Capture the cell that displays the provided text and extract its [x, y] central coordinate. 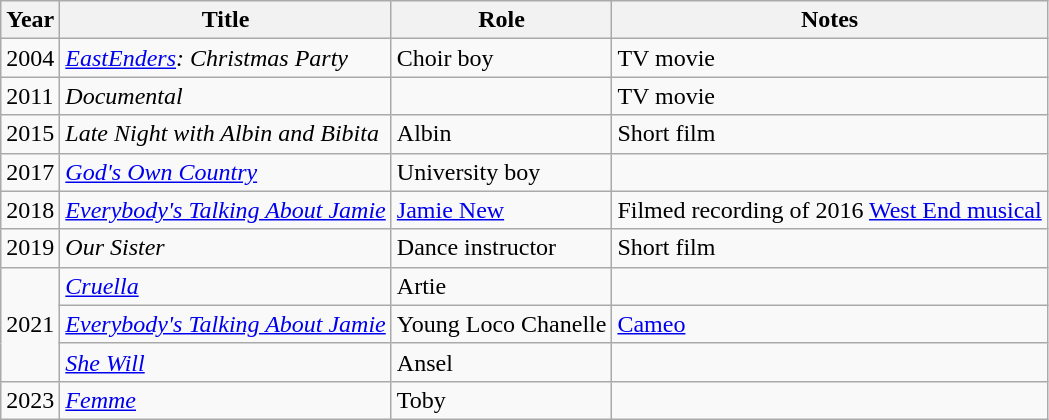
God's Own Country [226, 172]
2023 [30, 400]
Ansel [502, 362]
Young Loco Chanelle [502, 324]
2004 [30, 58]
2015 [30, 134]
Femme [226, 400]
EastEnders: Christmas Party [226, 58]
Choir boy [502, 58]
Dance instructor [502, 248]
Cameo [830, 324]
Toby [502, 400]
Albin [502, 134]
Filmed recording of 2016 West End musical [830, 210]
Year [30, 20]
Title [226, 20]
Jamie New [502, 210]
She Will [226, 362]
Late Night with Albin and Bibita [226, 134]
2021 [30, 324]
Cruella [226, 286]
Notes [830, 20]
2017 [30, 172]
Role [502, 20]
2019 [30, 248]
2011 [30, 96]
Our Sister [226, 248]
Artie [502, 286]
University boy [502, 172]
2018 [30, 210]
Documental [226, 96]
